Output the (X, Y) coordinate of the center of the cell containing the given text.  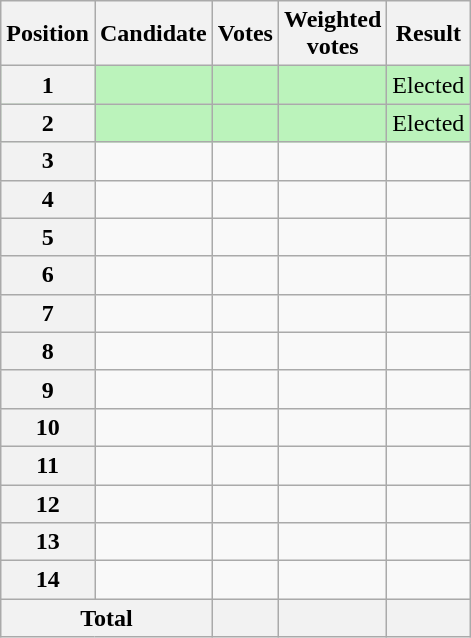
9 (48, 389)
13 (48, 542)
8 (48, 351)
Position (48, 34)
14 (48, 580)
11 (48, 465)
2 (48, 123)
3 (48, 161)
7 (48, 313)
12 (48, 503)
6 (48, 275)
5 (48, 237)
1 (48, 85)
10 (48, 427)
Total (107, 618)
4 (48, 199)
Weightedvotes (332, 34)
Votes (245, 34)
Result (428, 34)
Candidate (153, 34)
